Pinpoint the cell where the given text exists, returning its (x, y) midpoint coordinate. 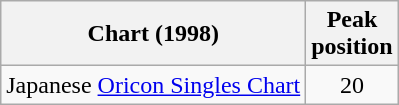
Peakposition (352, 34)
Chart (1998) (154, 34)
20 (352, 85)
Japanese Oricon Singles Chart (154, 85)
